From the cell containing the given text, extract its center point as (X, Y) coordinate. 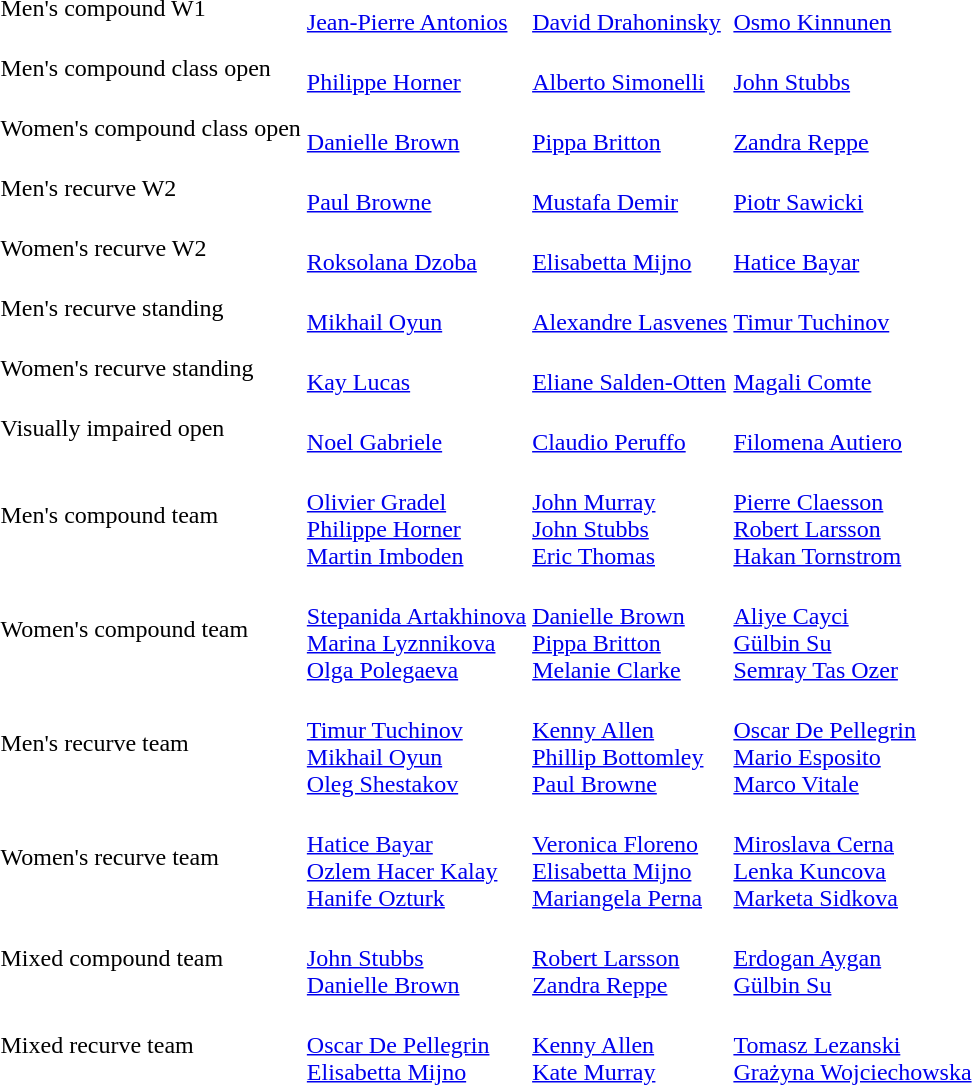
John MurrayJohn StubbsEric Thomas (630, 516)
Danielle Brown (416, 128)
Robert LarssonZandra Reppe (630, 958)
Roksolana Dzoba (416, 248)
Kay Lucas (416, 368)
Stepanida ArtakhinovaMarina LyznnikovaOlga Polegaeva (416, 630)
Alberto Simonelli (630, 68)
Olivier GradelPhilippe HornerMartin Imboden (416, 516)
Claudio Peruffo (630, 428)
Hatice BayarOzlem Hacer KalayHanife Ozturk (416, 858)
Mikhail Oyun (416, 308)
John StubbsDanielle Brown (416, 958)
Timur TuchinovMikhail OyunOleg Shestakov (416, 744)
Kenny AllenPhillip BottomleyPaul Browne (630, 744)
Paul Browne (416, 188)
Veronica FlorenoElisabetta MijnoMariangela Perna (630, 858)
Eliane Salden-Otten (630, 368)
Philippe Horner (416, 68)
Pippa Britton (630, 128)
Mustafa Demir (630, 188)
Alexandre Lasvenes (630, 308)
Noel Gabriele (416, 428)
Danielle BrownPippa BrittonMelanie Clarke (630, 630)
Elisabetta Mijno (630, 248)
